Locate the cell with the specified text and output its (X, Y) center coordinate. 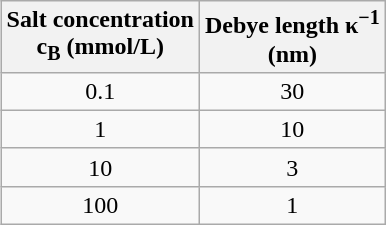
100 (100, 205)
30 (292, 91)
Salt concentration cB (mmol/L) (100, 37)
0.1 (100, 91)
3 (292, 167)
Debye length κ−1 (nm) (292, 37)
